Return (X, Y) of the center of cell containing provided text 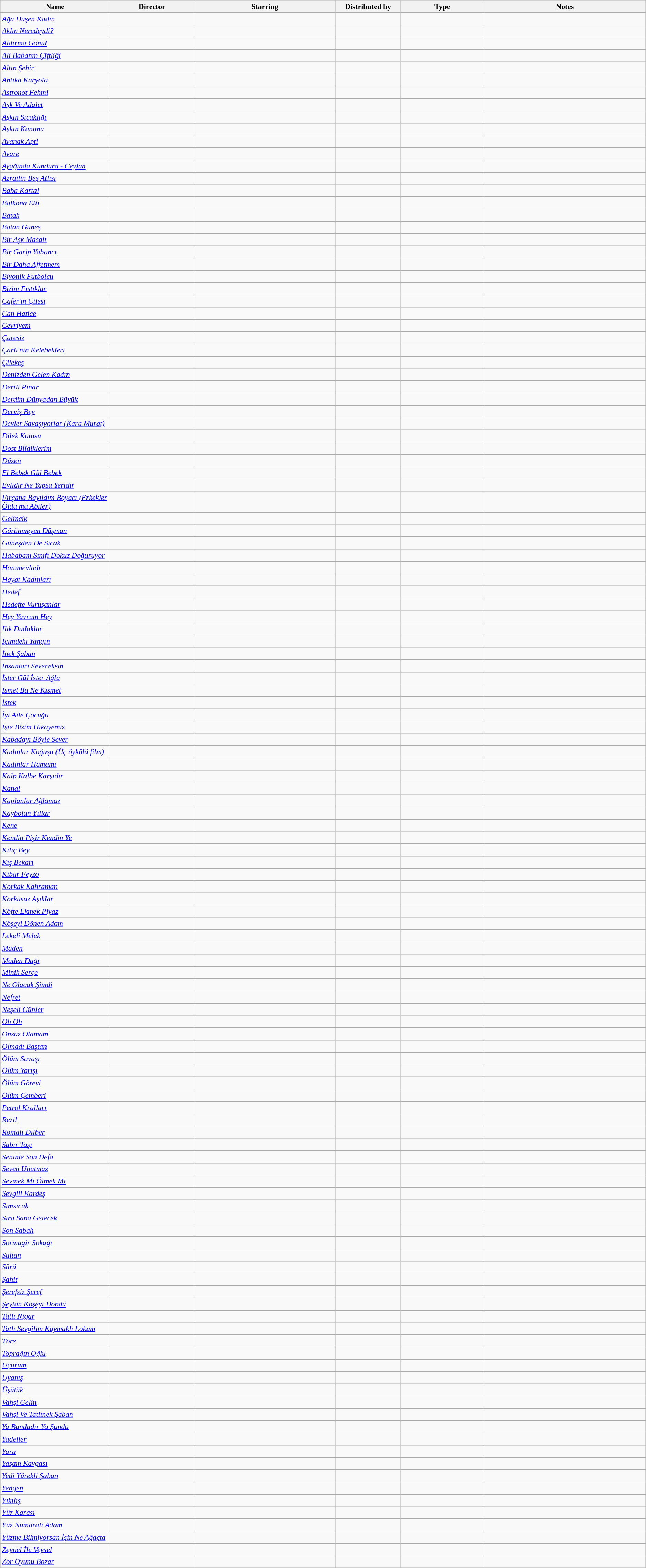
Cevriyem (55, 326)
Dertli Pınar (55, 387)
Director (152, 7)
Çarli'nin Kelebekleri (55, 350)
Aşkın Sıcaklığı (55, 117)
Aşkın Kanunu (55, 129)
Batan Güneş (55, 227)
Oh Oh (55, 1022)
Denizden Gelen Kadın (55, 375)
Hey Yavrum Hey (55, 617)
Sevgili Kardeş (55, 1194)
Batak (55, 215)
İşte Bizim Hikayemiz (55, 727)
Son Sabah (55, 1231)
Derdim Dünyadan Büyük (55, 399)
Sormagir Sokağı (55, 1243)
İstek (55, 703)
Köşeyi Dönen Adam (55, 924)
Gelincik (55, 519)
Kadınlar Hamamı (55, 764)
Kalp Kalbe Karşıdır (55, 776)
Dost Bildiklerim (55, 449)
Dilek Kutusu (55, 436)
Bir Daha Affetmem (55, 264)
Vahşi Gelin (55, 1402)
Düzen (55, 461)
Antika Karyola (55, 80)
Devler Savaşıyorlar (Kara Murat) (55, 424)
Evlidir Ne Yapsa Yeridir (55, 485)
Ya Bundadır Ya Şunda (55, 1427)
Sıra Sana Gelecek (55, 1218)
Yedi Yürekli Şaban (55, 1476)
Uyanış (55, 1378)
Ilık Dudaklar (55, 629)
Baba Kartal (55, 191)
Petrol Kralları (55, 1108)
Rezil (55, 1120)
Hedefte Vuruşanlar (55, 605)
Kış Bekarı (55, 862)
Sevmek Mi Ölmek Mi (55, 1181)
Zor Oyunu Bozar (55, 1562)
Kabadayı Böyle Sever (55, 740)
Biyonik Futbolcu (55, 277)
Üşütük (55, 1390)
Maden Dağı (55, 961)
Ne Olacak Şimdi (55, 985)
Bir Garip Yabancı (55, 252)
Yara (55, 1452)
İnsanları Seveceksin (55, 666)
Bizim Fıstıklar (55, 289)
Can Hatice (55, 314)
Sabır Taşı (55, 1145)
Çilekeş (55, 362)
Balkona Etti (55, 203)
Aşk Ve Adalet (55, 105)
Distributed by (368, 7)
Avare (55, 154)
Kanal (55, 789)
Kendin Pişir Kendin Ye (55, 838)
Ali Babanın Çiftliği (55, 56)
Azrailin Beş Atlısı (55, 178)
Vahşi Ve Tatlınek Şaban (55, 1415)
Çaresiz (55, 338)
Derviş Bey (55, 412)
Kaybolan Yıllar (55, 813)
Tatlı Nigar (55, 1316)
Hababam Sınıfı Dokuz Doğuruyor (55, 555)
Yengen (55, 1488)
Olmadı Baştan (55, 1046)
Sultan (55, 1255)
İster Gül İster Ağla (55, 678)
Bir Aşk Masalı (55, 240)
Starring (265, 7)
Hedef (55, 592)
Yüz Karası (55, 1513)
Ölüm Savaşı (55, 1059)
Yüz Numaralı Adam (55, 1525)
Seven Unutmaz (55, 1169)
Onsuz Olamam (55, 1034)
Şerefsiz Şeref (55, 1292)
Hayat Kadınları (55, 580)
El Bebek Gül Bebek (55, 473)
İyi Aile Çocuğu (55, 715)
Zeynel İle Veysel (55, 1550)
Kibar Feyzo (55, 874)
Avanak Apti (55, 142)
İnek Şaban (55, 654)
Yüzme Bilmiyorsan İşin Ne Ağaçta (55, 1537)
Fırçana Bayıldım Boyacı (Erkekler Öldü mü Abiler) (55, 502)
Ağa Düşen Kadın (55, 19)
Minik Serçe (55, 973)
Köfte Ekmek Piyaz (55, 911)
Nefret (55, 997)
Korkusuz Aşıklar (55, 899)
Ölüm Çemberi (55, 1096)
Cafer'in Çilesi (55, 301)
Yadeller (55, 1439)
Neşeli Günler (55, 1010)
Görünmeyen Düşman (55, 531)
İçimdeki Yangın (55, 642)
Astronot Fehmi (55, 93)
İsmet Bu Ne Kısmet (55, 690)
Ölüm Görevi (55, 1083)
Tatlı Sevgilim Kaymaklı Lokum (55, 1329)
Kadınlar Koğuşu (Üç öykülü film) (55, 752)
Şeytan Köşeyi Döndü (55, 1304)
Kılıç Bey (55, 850)
Ölüm Yarışı (55, 1071)
Hanımevladı (55, 568)
Name (55, 7)
Lekeli Melek (55, 936)
Korkak Kahraman (55, 887)
Kene (55, 826)
Şahit (55, 1280)
Güneşden De Sıcak (55, 543)
Kaplanlar Ağlamaz (55, 801)
Yaşam Kavgası (55, 1464)
Sımsıcak (55, 1206)
Type (442, 7)
Ayağında Kundura - Ceylan (55, 166)
Aklın Neredeydi? (55, 31)
Töre (55, 1341)
Altın Şehir (55, 68)
Seninle Son Defa (55, 1157)
Aldırma Gönül (55, 43)
Notes (565, 7)
Romalı Dilber (55, 1133)
Toprağın Oğlu (55, 1353)
Sürü (55, 1267)
Yıkılış (55, 1500)
Maden (55, 948)
Uçurum (55, 1365)
